Locate the cell with the specified text and output its (X, Y) center coordinate. 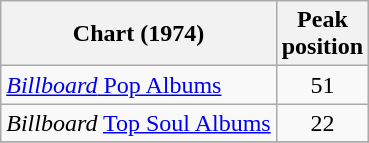
Billboard Top Soul Albums (138, 123)
Peakposition (322, 34)
Chart (1974) (138, 34)
51 (322, 85)
22 (322, 123)
Billboard Pop Albums (138, 85)
